Find where the given text appears and provide that cell's center as (x, y) coordinate. 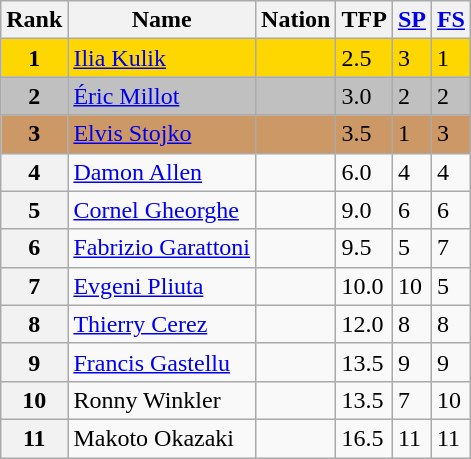
Ronny Winkler (162, 400)
10.0 (364, 286)
2.5 (364, 58)
SP (412, 20)
Thierry Cerez (162, 324)
9.5 (364, 248)
16.5 (364, 438)
Evgeni Pliuta (162, 286)
Name (162, 20)
Rank (34, 20)
Elvis Stojko (162, 134)
Ilia Kulik (162, 58)
Fabrizio Garattoni (162, 248)
3.0 (364, 96)
12.0 (364, 324)
9.0 (364, 210)
Nation (296, 20)
Damon Allen (162, 172)
Francis Gastellu (162, 362)
Éric Millot (162, 96)
FS (450, 20)
Makoto Okazaki (162, 438)
3.5 (364, 134)
TFP (364, 20)
Cornel Gheorghe (162, 210)
6.0 (364, 172)
